Detect which cell encompasses the target text, then output its [x, y] center coordinate. 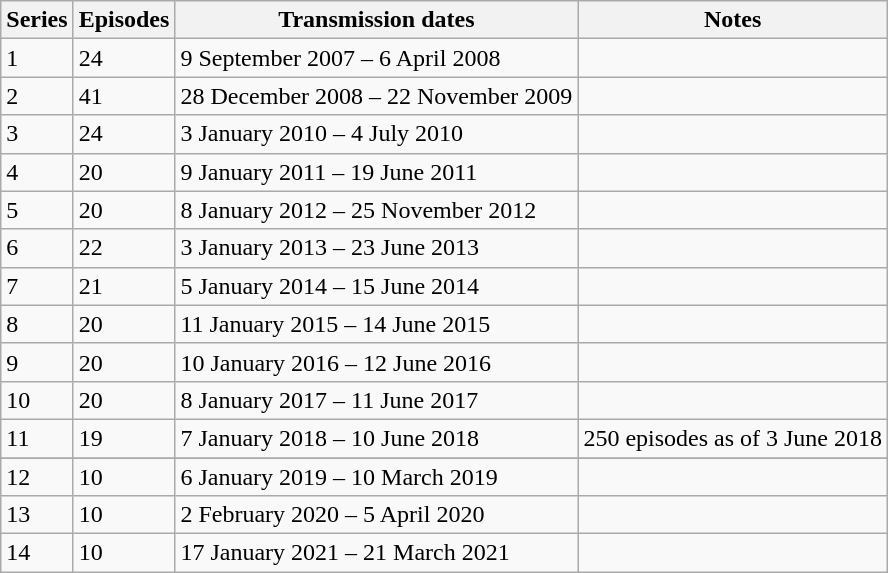
9 [37, 362]
2 [37, 96]
Series [37, 20]
5 [37, 210]
9 January 2011 – 19 June 2011 [376, 172]
22 [124, 248]
2 February 2020 – 5 April 2020 [376, 515]
14 [37, 553]
9 September 2007 – 6 April 2008 [376, 58]
7 January 2018 – 10 June 2018 [376, 438]
11 January 2015 – 14 June 2015 [376, 324]
1 [37, 58]
3 January 2013 – 23 June 2013 [376, 248]
19 [124, 438]
8 January 2012 – 25 November 2012 [376, 210]
6 January 2019 – 10 March 2019 [376, 477]
41 [124, 96]
7 [37, 286]
3 January 2010 – 4 July 2010 [376, 134]
Episodes [124, 20]
Transmission dates [376, 20]
21 [124, 286]
8 January 2017 – 11 June 2017 [376, 400]
8 [37, 324]
Notes [733, 20]
10 January 2016 – 12 June 2016 [376, 362]
250 episodes as of 3 June 2018 [733, 438]
11 [37, 438]
13 [37, 515]
5 January 2014 – 15 June 2014 [376, 286]
17 January 2021 – 21 March 2021 [376, 553]
28 December 2008 – 22 November 2009 [376, 96]
12 [37, 477]
3 [37, 134]
6 [37, 248]
4 [37, 172]
